Search for the cell housing the specified text and yield its [x, y] center coordinate. 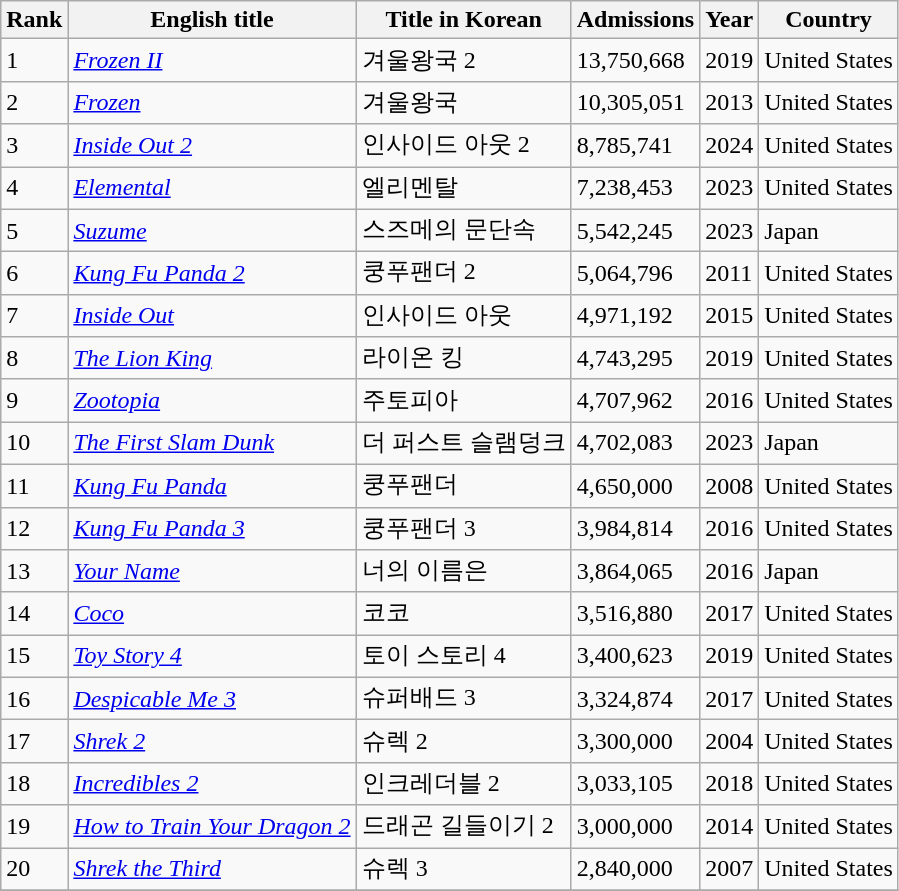
7,238,453 [635, 188]
3,984,814 [635, 528]
Shrek 2 [212, 742]
Year [730, 20]
Kung Fu Panda 2 [212, 274]
2011 [730, 274]
2013 [730, 102]
4,650,000 [635, 486]
Incredibles 2 [212, 784]
Toy Story 4 [212, 656]
쿵푸팬더 [464, 486]
5,542,245 [635, 230]
Despicable Me 3 [212, 698]
겨울왕국 [464, 102]
Country [829, 20]
Kung Fu Panda 3 [212, 528]
2007 [730, 870]
2014 [730, 826]
주토피아 [464, 400]
7 [34, 316]
라이온 킹 [464, 358]
3,324,874 [635, 698]
4,702,083 [635, 444]
인사이드 아웃 [464, 316]
토이 스토리 4 [464, 656]
5,064,796 [635, 274]
Kung Fu Panda [212, 486]
The First Slam Dunk [212, 444]
How to Train Your Dragon 2 [212, 826]
4,743,295 [635, 358]
3,400,623 [635, 656]
2024 [730, 146]
10,305,051 [635, 102]
Your Name [212, 572]
Coco [212, 614]
3,516,880 [635, 614]
2,840,000 [635, 870]
슈렉 3 [464, 870]
3 [34, 146]
스즈메의 문단속 [464, 230]
9 [34, 400]
엘리멘탈 [464, 188]
2018 [730, 784]
4,971,192 [635, 316]
12 [34, 528]
8,785,741 [635, 146]
20 [34, 870]
1 [34, 60]
인사이드 아웃 2 [464, 146]
3,000,000 [635, 826]
인크레더블 2 [464, 784]
6 [34, 274]
2008 [730, 486]
5 [34, 230]
Elemental [212, 188]
14 [34, 614]
2004 [730, 742]
슈렉 2 [464, 742]
10 [34, 444]
너의 이름은 [464, 572]
17 [34, 742]
3,864,065 [635, 572]
Zootopia [212, 400]
3,033,105 [635, 784]
18 [34, 784]
Suzume [212, 230]
3,300,000 [635, 742]
15 [34, 656]
8 [34, 358]
슈퍼배드 3 [464, 698]
Inside Out 2 [212, 146]
16 [34, 698]
Rank [34, 20]
4 [34, 188]
Title in Korean [464, 20]
4,707,962 [635, 400]
드래곤 길들이기 2 [464, 826]
Frozen II [212, 60]
Shrek the Third [212, 870]
Admissions [635, 20]
코코 [464, 614]
2 [34, 102]
겨울왕국 2 [464, 60]
2015 [730, 316]
Frozen [212, 102]
Inside Out [212, 316]
13 [34, 572]
11 [34, 486]
더 퍼스트 슬램덩크 [464, 444]
쿵푸팬더 2 [464, 274]
The Lion King [212, 358]
13,750,668 [635, 60]
English title [212, 20]
19 [34, 826]
쿵푸팬더 3 [464, 528]
